Search for the cell housing the specified text and yield its (X, Y) center coordinate. 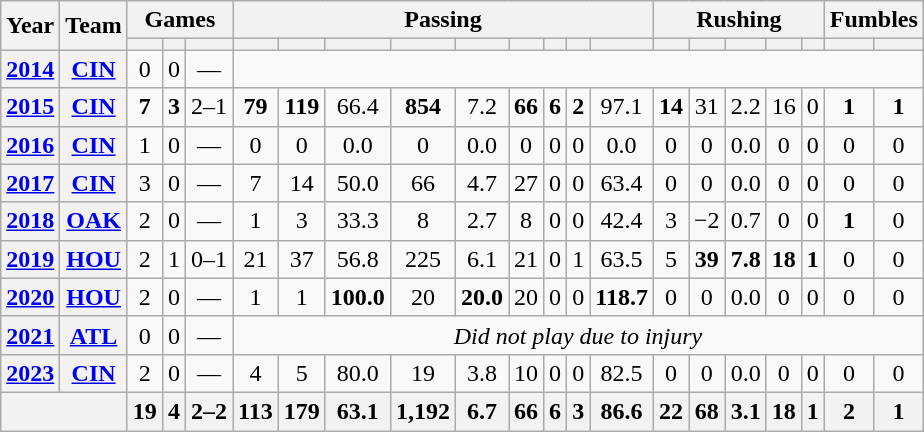
Games (180, 20)
86.6 (622, 411)
Team (94, 26)
63.4 (622, 183)
119 (302, 107)
2018 (30, 221)
2015 (30, 107)
1,192 (422, 411)
3.1 (746, 411)
179 (302, 411)
4.7 (482, 183)
79 (256, 107)
37 (302, 259)
66.4 (358, 107)
118.7 (622, 297)
2.7 (482, 221)
50.0 (358, 183)
7.8 (746, 259)
OAK (94, 221)
33.3 (358, 221)
0–1 (208, 259)
10 (526, 373)
ATL (94, 335)
Passing (444, 20)
2–2 (208, 411)
82.5 (622, 373)
7.2 (482, 107)
2016 (30, 145)
2014 (30, 69)
20.0 (482, 297)
2017 (30, 183)
Year (30, 26)
Fumbles (874, 20)
80.0 (358, 373)
225 (422, 259)
113 (256, 411)
Rushing (738, 20)
2021 (30, 335)
6.7 (482, 411)
56.8 (358, 259)
6.1 (482, 259)
22 (670, 411)
854 (422, 107)
3.8 (482, 373)
2.2 (746, 107)
0.7 (746, 221)
2–1 (208, 107)
Did not play due to injury (578, 335)
2019 (30, 259)
68 (708, 411)
42.4 (622, 221)
31 (708, 107)
16 (784, 107)
63.1 (358, 411)
2020 (30, 297)
39 (708, 259)
−2 (708, 221)
27 (526, 183)
97.1 (622, 107)
2023 (30, 373)
63.5 (622, 259)
100.0 (358, 297)
